Locate the cell with the specified text and output its [x, y] center coordinate. 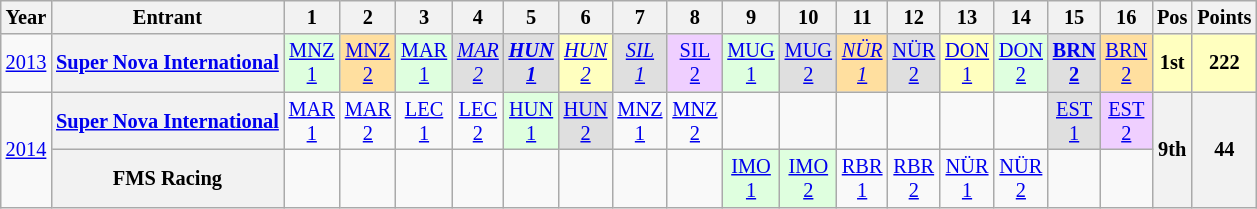
FMS Racing [167, 178]
LEC1 [424, 121]
44 [1224, 150]
9 [750, 17]
7 [640, 17]
2 [368, 17]
DON2 [1021, 63]
IMO1 [750, 178]
RBR1 [862, 178]
EST1 [1074, 121]
11 [862, 17]
SIL1 [640, 63]
LEC2 [478, 121]
MUG1 [750, 63]
2013 [26, 63]
5 [532, 17]
EST2 [1126, 121]
Points [1224, 17]
8 [694, 17]
4 [478, 17]
SIL2 [694, 63]
IMO2 [808, 178]
13 [967, 17]
Entrant [167, 17]
DON1 [967, 63]
1 [312, 17]
9th [1172, 150]
10 [808, 17]
16 [1126, 17]
6 [586, 17]
RBR2 [914, 178]
15 [1074, 17]
MUG2 [808, 63]
1st [1172, 63]
Year [26, 17]
14 [1021, 17]
12 [914, 17]
222 [1224, 63]
3 [424, 17]
2014 [26, 150]
Pos [1172, 17]
